Find where the given text appears and provide that cell's center as [x, y] coordinate. 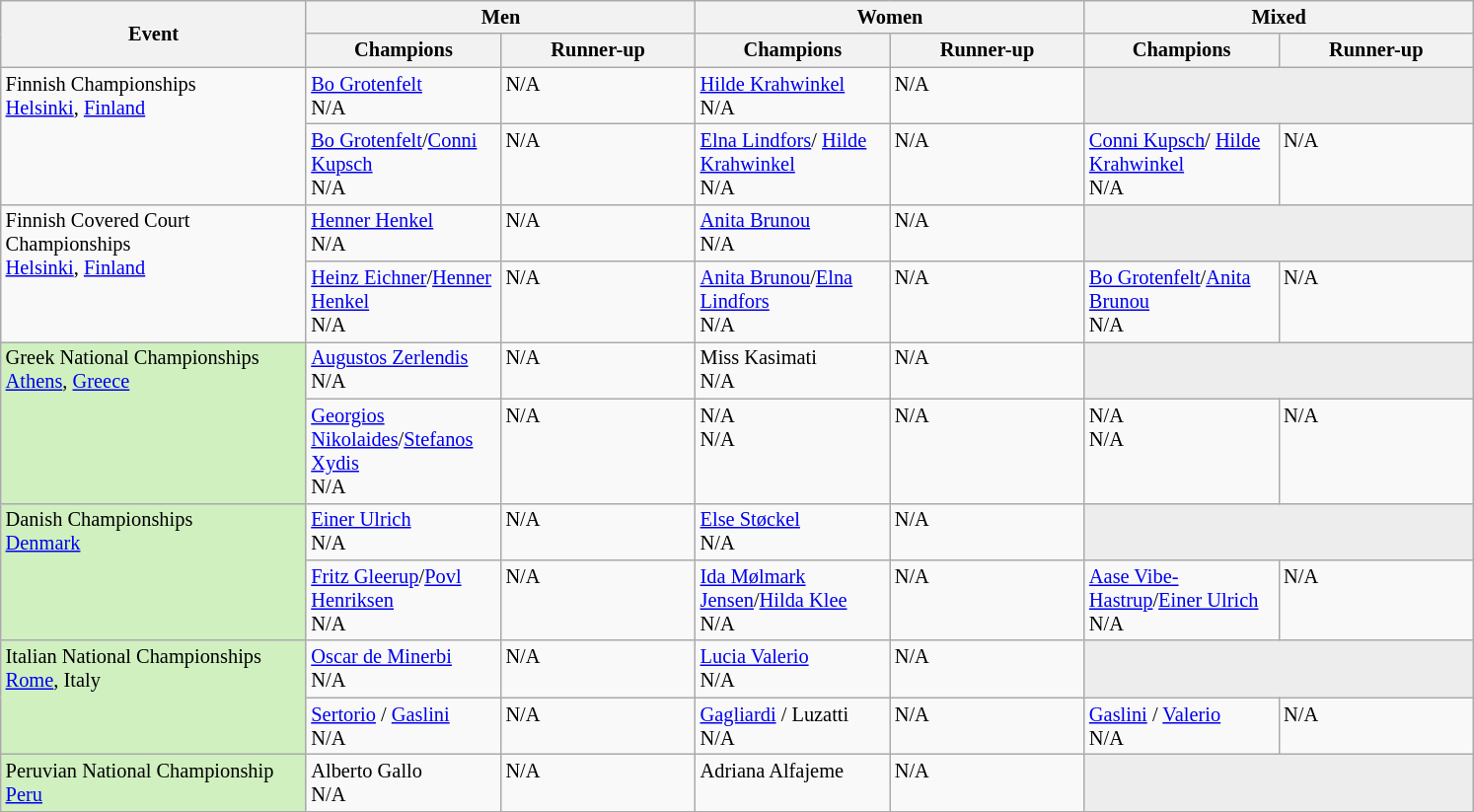
Elna Lindfors/ Hilde KrahwinkelN/A [793, 164]
Alberto GalloN/A [403, 782]
Augustos ZerlendisN/A [403, 370]
Adriana Alfajeme [793, 782]
Gaslini / ValerioN/A [1182, 726]
Women [890, 17]
Anita Brunou/Elna LindforsN/A [793, 302]
Italian National ChampionshipsRome, Italy [154, 697]
Aase Vibe-Hastrup/Einer UlrichN/A [1182, 600]
Lucia ValerioN/A [793, 669]
Anita BrunouN/A [793, 233]
Georgios Nikolaides/Stefanos XydisN/A [403, 451]
Finnish Covered Court ChampionshipsHelsinki, Finland [154, 272]
Bo GrotenfeltN/A [403, 96]
Henner HenkelN/A [403, 233]
Conni Kupsch/ Hilde KrahwinkelN/A [1182, 164]
Else StøckelN/A [793, 532]
Men [500, 17]
Finnish ChampionshipsHelsinki, Finland [154, 136]
Oscar de MinerbiN/A [403, 669]
Hilde KrahwinkelN/A [793, 96]
Heinz Eichner/Henner HenkelN/A [403, 302]
Mixed [1279, 17]
Bo Grotenfelt/Conni KupschN/A [403, 164]
Peruvian National ChampionshipPeru [154, 782]
Sertorio / GasliniN/A [403, 726]
Ida Mølmark Jensen/Hilda KleeN/A [793, 600]
Fritz Gleerup/Povl HenriksenN/A [403, 600]
Greek National ChampionshipsAthens, Greece [154, 422]
Miss KasimatiN/A [793, 370]
Einer UlrichN/A [403, 532]
Gagliardi / LuzattiN/A [793, 726]
Danish ChampionshipsDenmark [154, 572]
Bo Grotenfelt/Anita BrunouN/A [1182, 302]
Event [154, 34]
